Capture the cell that displays the provided text and extract its [x, y] central coordinate. 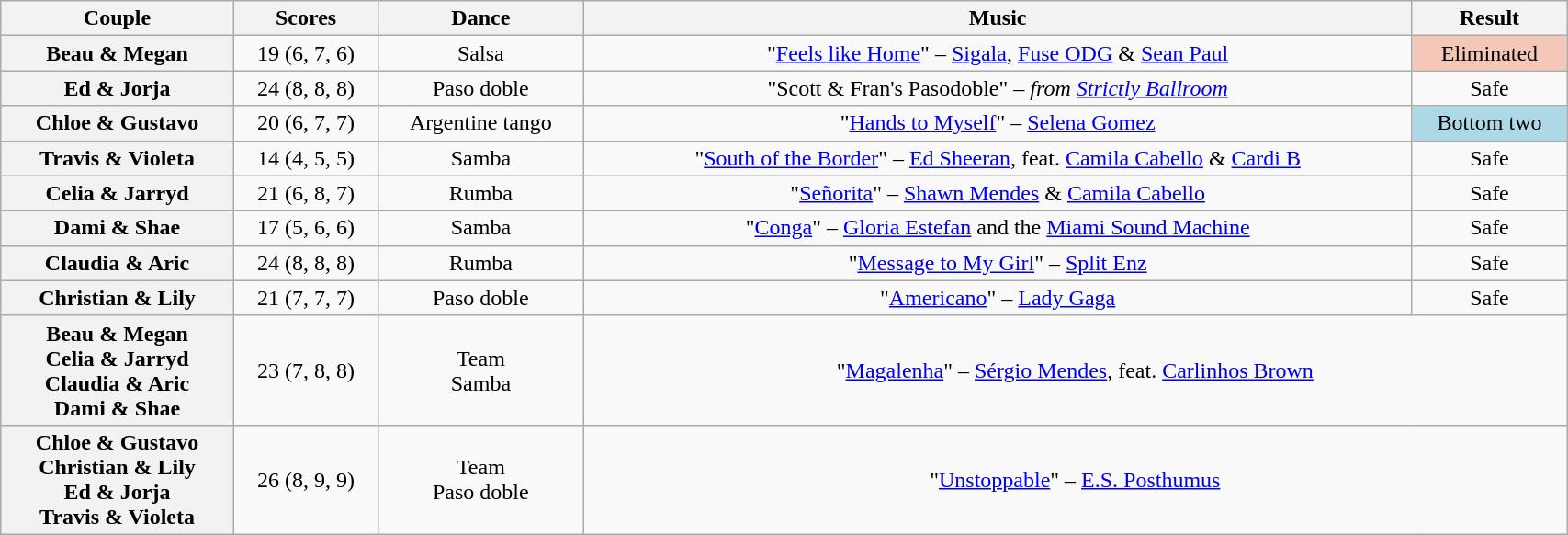
"South of the Border" – Ed Sheeran, feat. Camila Cabello & Cardi B [998, 158]
Beau & Megan [118, 53]
23 (7, 8, 8) [305, 370]
TeamSamba [481, 370]
20 (6, 7, 7) [305, 123]
"Conga" – Gloria Estefan and the Miami Sound Machine [998, 228]
Eliminated [1489, 53]
Chloe & GustavoChristian & LilyEd & JorjaTravis & Violeta [118, 480]
Dami & Shae [118, 228]
Couple [118, 18]
21 (7, 7, 7) [305, 298]
"Hands to Myself" – Selena Gomez [998, 123]
17 (5, 6, 6) [305, 228]
"Señorita" – Shawn Mendes & Camila Cabello [998, 193]
TeamPaso doble [481, 480]
19 (6, 7, 6) [305, 53]
"Unstoppable" – E.S. Posthumus [1075, 480]
21 (6, 8, 7) [305, 193]
Beau & MeganCelia & JarrydClaudia & AricDami & Shae [118, 370]
"Americano" – Lady Gaga [998, 298]
"Feels like Home" – Sigala, Fuse ODG & Sean Paul [998, 53]
Result [1489, 18]
14 (4, 5, 5) [305, 158]
"Message to My Girl" – Split Enz [998, 263]
Salsa [481, 53]
Chloe & Gustavo [118, 123]
Scores [305, 18]
"Magalenha" – Sérgio Mendes, feat. Carlinhos Brown [1075, 370]
Christian & Lily [118, 298]
Bottom two [1489, 123]
26 (8, 9, 9) [305, 480]
Ed & Jorja [118, 88]
Celia & Jarryd [118, 193]
Music [998, 18]
Argentine tango [481, 123]
Travis & Violeta [118, 158]
"Scott & Fran's Pasodoble" – from Strictly Ballroom [998, 88]
Claudia & Aric [118, 263]
Dance [481, 18]
